Return (x, y) of the center of cell containing provided text 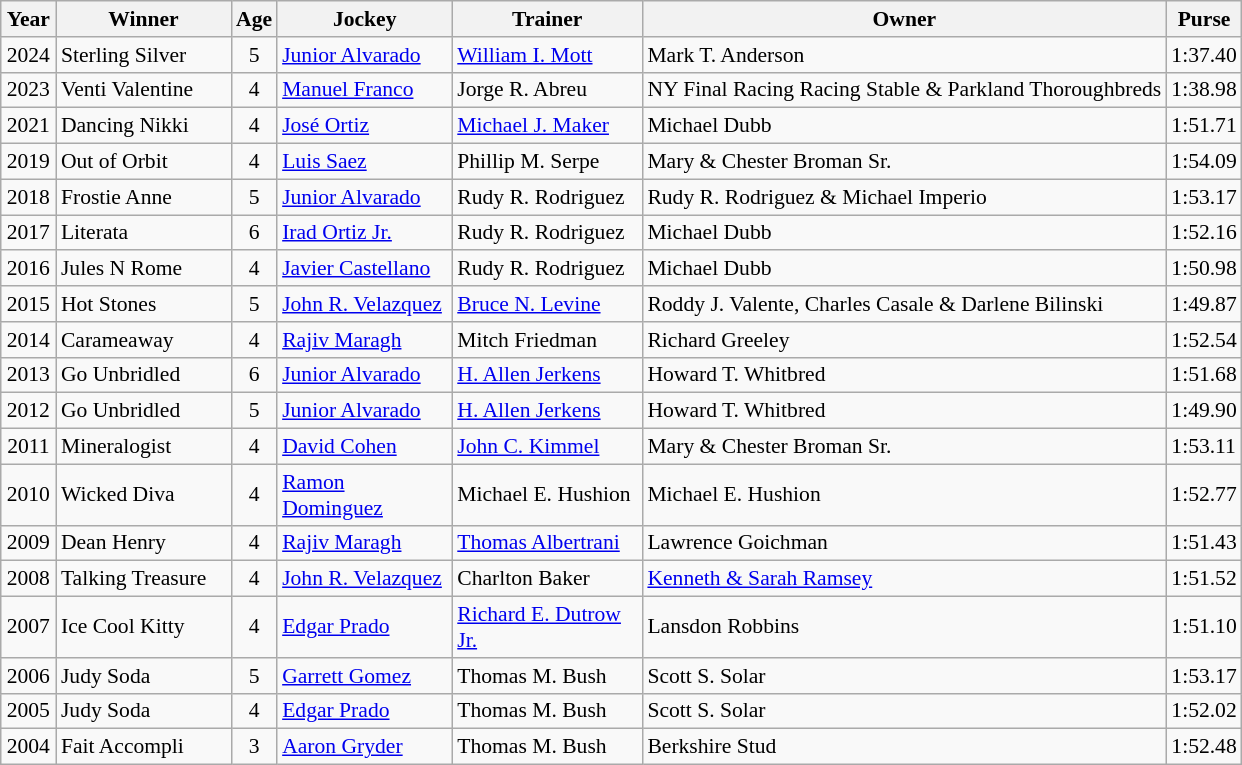
1:51.68 (1204, 375)
Richard Greeley (904, 340)
Aaron Gryder (364, 747)
Roddy J. Valente, Charles Casale & Darlene Bilinski (904, 304)
Mark T. Anderson (904, 55)
Mitch Friedman (547, 340)
Charlton Baker (547, 579)
Luis Saez (364, 162)
Javier Castellano (364, 269)
2023 (28, 90)
Michael J. Maker (547, 126)
1:49.90 (1204, 411)
Wicked Diva (144, 494)
1:52.77 (1204, 494)
Dean Henry (144, 543)
Carameaway (144, 340)
1:52.54 (1204, 340)
2013 (28, 375)
Purse (1204, 19)
2011 (28, 447)
Irad Ortiz Jr. (364, 233)
Thomas Albertrani (547, 543)
Berkshire Stud (904, 747)
Garrett Gomez (364, 676)
2006 (28, 676)
2007 (28, 628)
Ice Cool Kitty (144, 628)
1:52.48 (1204, 747)
Trainer (547, 19)
1:37.40 (1204, 55)
Lansdon Robbins (904, 628)
2008 (28, 579)
1:52.02 (1204, 711)
2019 (28, 162)
Year (28, 19)
2024 (28, 55)
Fait Accompli (144, 747)
2004 (28, 747)
2016 (28, 269)
Dancing Nikki (144, 126)
Bruce N. Levine (547, 304)
Owner (904, 19)
John C. Kimmel (547, 447)
Ramon Dominguez (364, 494)
1:54.09 (1204, 162)
2021 (28, 126)
2005 (28, 711)
Phillip M. Serpe (547, 162)
2017 (28, 233)
2010 (28, 494)
Jorge R. Abreu (547, 90)
Frostie Anne (144, 197)
Literata (144, 233)
Kenneth & Sarah Ramsey (904, 579)
1:50.98 (1204, 269)
Mineralogist (144, 447)
Jules N Rome (144, 269)
1:51.10 (1204, 628)
Winner (144, 19)
1:38.98 (1204, 90)
2014 (28, 340)
Jockey (364, 19)
2009 (28, 543)
1:53.11 (1204, 447)
Age (254, 19)
Out of Orbit (144, 162)
José Ortiz (364, 126)
2015 (28, 304)
William I. Mott (547, 55)
Lawrence Goichman (904, 543)
1:51.43 (1204, 543)
3 (254, 747)
David Cohen (364, 447)
1:52.16 (1204, 233)
NY Final Racing Racing Stable & Parkland Thoroughbreds (904, 90)
Richard E. Dutrow Jr. (547, 628)
Sterling Silver (144, 55)
Manuel Franco (364, 90)
Rudy R. Rodriguez & Michael Imperio (904, 197)
2012 (28, 411)
Hot Stones (144, 304)
2018 (28, 197)
1:51.71 (1204, 126)
1:49.87 (1204, 304)
Talking Treasure (144, 579)
Venti Valentine (144, 90)
1:51.52 (1204, 579)
